Determine the (x, y) coordinate at the center of the cell enclosing the given text.  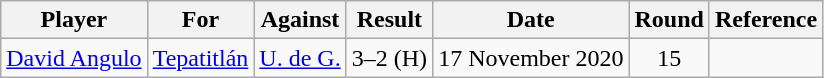
Reference (766, 20)
15 (669, 58)
Round (669, 20)
David Angulo (74, 58)
Result (389, 20)
17 November 2020 (531, 58)
3–2 (H) (389, 58)
Player (74, 20)
Date (531, 20)
U. de G. (300, 58)
For (200, 20)
Against (300, 20)
Tepatitlán (200, 58)
